Capture the cell that displays the provided text and extract its (x, y) central coordinate. 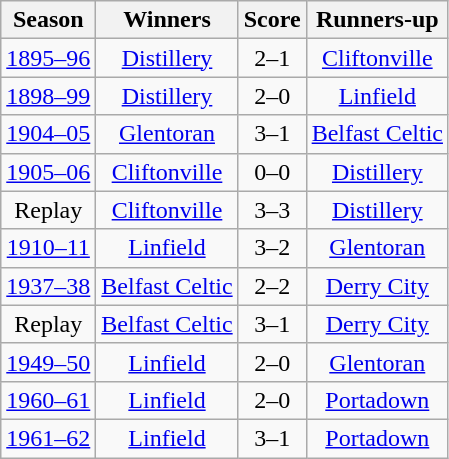
1910–11 (48, 248)
1904–05 (48, 134)
2–1 (272, 58)
Season (48, 20)
1898–99 (48, 96)
Winners (167, 20)
1895–96 (48, 58)
1961–62 (48, 438)
2–2 (272, 286)
Runners-up (377, 20)
1905–06 (48, 172)
3–3 (272, 210)
Score (272, 20)
0–0 (272, 172)
1960–61 (48, 400)
1937–38 (48, 286)
1949–50 (48, 362)
3–2 (272, 248)
